Determine the (X, Y) coordinate at the center of the cell enclosing the given text.  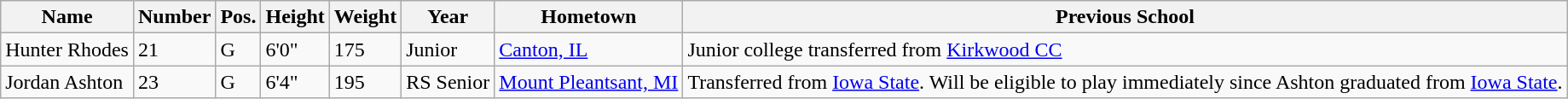
Canton, IL (588, 49)
21 (174, 49)
6'0" (295, 49)
Jordan Ashton (67, 82)
RS Senior (448, 82)
Previous School (1125, 17)
Pos. (239, 17)
23 (174, 82)
Weight (365, 17)
6'4" (295, 82)
Mount Pleantsant, MI (588, 82)
Transferred from Iowa State. Will be eligible to play immediately since Ashton graduated from Iowa State. (1125, 82)
Year (448, 17)
195 (365, 82)
Hunter Rhodes (67, 49)
Hometown (588, 17)
Height (295, 17)
Number (174, 17)
Name (67, 17)
175 (365, 49)
Junior (448, 49)
Junior college transferred from Kirkwood CC (1125, 49)
